Locate the cell with the specified text and output its [X, Y] center coordinate. 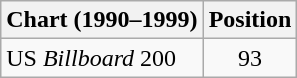
93 [250, 58]
US Billboard 200 [102, 58]
Chart (1990–1999) [102, 20]
Position [250, 20]
